Scan for the cell matching the given text and deliver its (X, Y) coordinate at center. 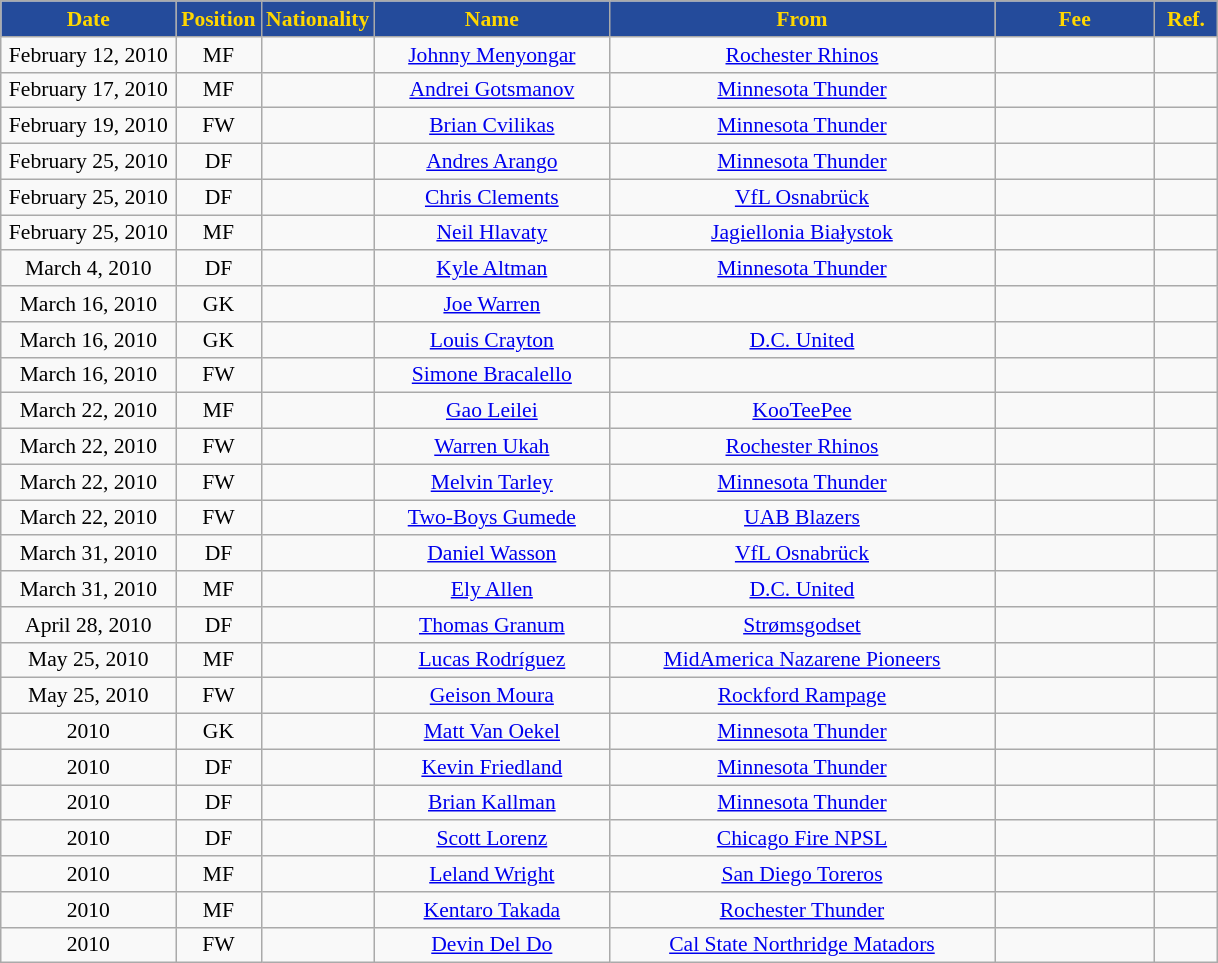
Joe Warren (492, 304)
Louis Crayton (492, 340)
KooTeePee (802, 411)
Kyle Altman (492, 269)
Position (218, 19)
From (802, 19)
Matt Van Oekel (492, 732)
February 17, 2010 (88, 90)
Chris Clements (492, 197)
Gao Leilei (492, 411)
Ref. (1186, 19)
Simone Bracalello (492, 375)
Kentaro Takada (492, 910)
Brian Kallman (492, 803)
Melvin Tarley (492, 482)
Warren Ukah (492, 447)
Leland Wright (492, 874)
Ely Allen (492, 589)
Nationality (318, 19)
Andres Arango (492, 162)
Jagiellonia Białystok (802, 233)
Johnny Menyongar (492, 55)
Andrei Gotsmanov (492, 90)
Name (492, 19)
Cal State Northridge Matadors (802, 945)
Brian Cvilikas (492, 126)
April 28, 2010 (88, 625)
Rochester Thunder (802, 910)
Chicago Fire NPSL (802, 839)
Daniel Wasson (492, 554)
Scott Lorenz (492, 839)
Neil Hlavaty (492, 233)
February 19, 2010 (88, 126)
Geison Moura (492, 696)
February 12, 2010 (88, 55)
Rockford Rampage (802, 696)
Strømsgodset (802, 625)
March 4, 2010 (88, 269)
Devin Del Do (492, 945)
Two-Boys Gumede (492, 518)
Fee (1075, 19)
UAB Blazers (802, 518)
San Diego Toreros (802, 874)
Lucas Rodríguez (492, 660)
Thomas Granum (492, 625)
Date (88, 19)
Kevin Friedland (492, 767)
MidAmerica Nazarene Pioneers (802, 660)
